Identify which cell holds the provided text, then report its [X, Y] central coordinate. 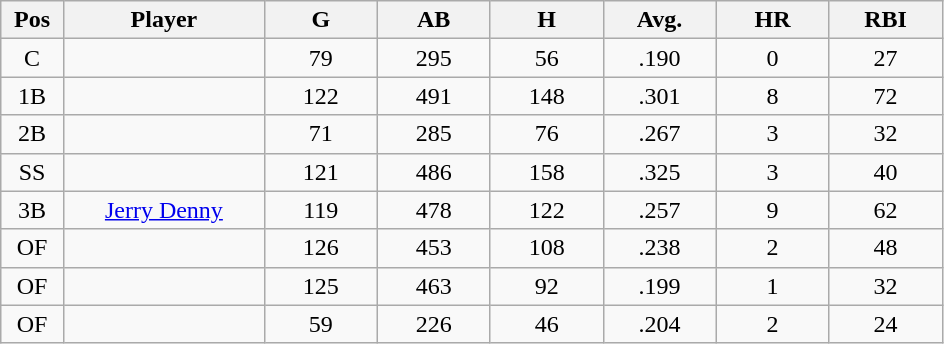
285 [434, 134]
126 [320, 248]
Avg. [660, 20]
59 [320, 324]
119 [320, 210]
1 [772, 286]
8 [772, 96]
Player [164, 20]
0 [772, 58]
72 [886, 96]
SS [32, 172]
9 [772, 210]
.190 [660, 58]
27 [886, 58]
Jerry Denny [164, 210]
C [32, 58]
40 [886, 172]
HR [772, 20]
2B [32, 134]
79 [320, 58]
491 [434, 96]
.267 [660, 134]
71 [320, 134]
121 [320, 172]
226 [434, 324]
125 [320, 286]
24 [886, 324]
295 [434, 58]
76 [546, 134]
.301 [660, 96]
G [320, 20]
92 [546, 286]
478 [434, 210]
3B [32, 210]
148 [546, 96]
.204 [660, 324]
463 [434, 286]
.325 [660, 172]
108 [546, 248]
56 [546, 58]
48 [886, 248]
.199 [660, 286]
453 [434, 248]
H [546, 20]
62 [886, 210]
1B [32, 96]
46 [546, 324]
158 [546, 172]
Pos [32, 20]
AB [434, 20]
.238 [660, 248]
.257 [660, 210]
RBI [886, 20]
486 [434, 172]
